Find where the given text appears and provide that cell's center as [x, y] coordinate. 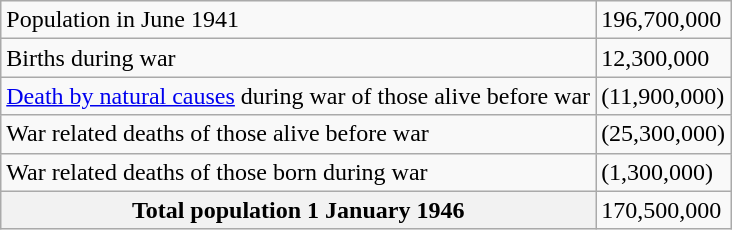
12,300,000 [664, 58]
Death by natural causes during war of those alive before war [298, 96]
Total population 1 January 1946 [298, 210]
Population in June 1941 [298, 20]
Births during war [298, 58]
War related deaths of those alive before war [298, 134]
(25,300,000) [664, 134]
(1,300,000) [664, 172]
196,700,000 [664, 20]
War related deaths of those born during war [298, 172]
(11,900,000) [664, 96]
170,500,000 [664, 210]
